Determine the [x, y] coordinate at the center of the cell enclosing the given text.  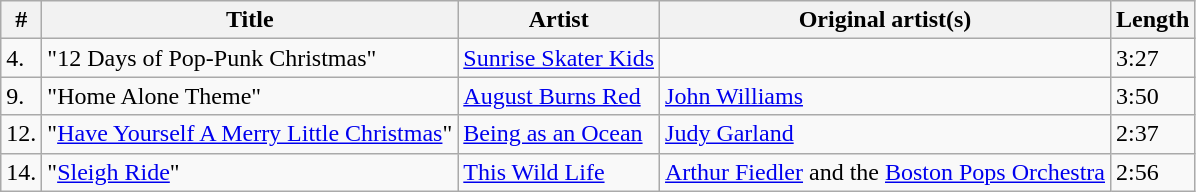
3:50 [1153, 96]
John Williams [886, 96]
3:27 [1153, 58]
9. [22, 96]
"Home Alone Theme" [250, 96]
2:37 [1153, 134]
2:56 [1153, 172]
This Wild Life [559, 172]
Sunrise Skater Kids [559, 58]
Arthur Fiedler and the Boston Pops Orchestra [886, 172]
Title [250, 20]
14. [22, 172]
August Burns Red [559, 96]
# [22, 20]
Judy Garland [886, 134]
4. [22, 58]
"12 Days of Pop-Punk Christmas" [250, 58]
Length [1153, 20]
12. [22, 134]
"Sleigh Ride" [250, 172]
"Have Yourself A Merry Little Christmas" [250, 134]
Being as an Ocean [559, 134]
Artist [559, 20]
Original artist(s) [886, 20]
